Scan for the cell matching the given text and deliver its [x, y] coordinate at center. 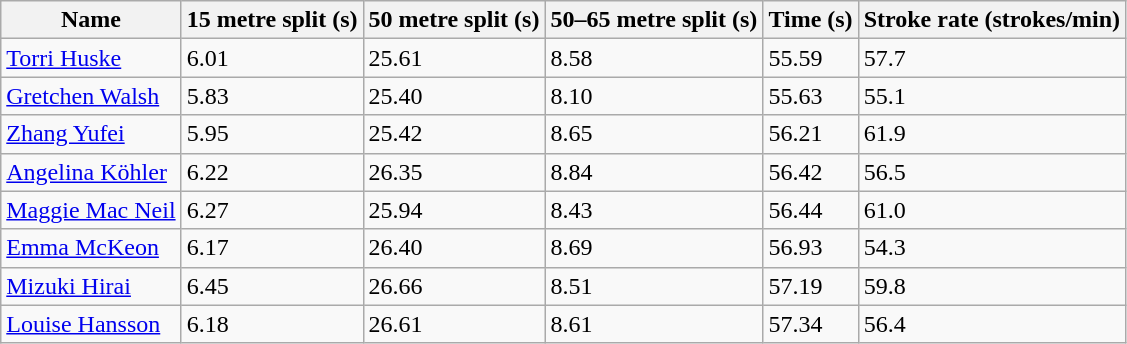
Time (s) [810, 20]
57.34 [810, 324]
6.01 [272, 58]
6.22 [272, 172]
8.10 [654, 96]
26.66 [454, 286]
25.40 [454, 96]
25.42 [454, 134]
Torri Huske [91, 58]
56.44 [810, 210]
6.45 [272, 286]
57.7 [992, 58]
56.4 [992, 324]
57.19 [810, 286]
Zhang Yufei [91, 134]
Stroke rate (strokes/min) [992, 20]
61.9 [992, 134]
26.35 [454, 172]
50 metre split (s) [454, 20]
56.5 [992, 172]
25.94 [454, 210]
8.84 [654, 172]
8.43 [654, 210]
5.95 [272, 134]
Louise Hansson [91, 324]
61.0 [992, 210]
55.63 [810, 96]
Name [91, 20]
Angelina Köhler [91, 172]
55.1 [992, 96]
55.59 [810, 58]
26.61 [454, 324]
6.18 [272, 324]
Gretchen Walsh [91, 96]
8.58 [654, 58]
Mizuki Hirai [91, 286]
Maggie Mac Neil [91, 210]
Emma McKeon [91, 248]
59.8 [992, 286]
50–65 metre split (s) [654, 20]
8.69 [654, 248]
8.65 [654, 134]
25.61 [454, 58]
5.83 [272, 96]
6.17 [272, 248]
56.21 [810, 134]
8.61 [654, 324]
56.42 [810, 172]
8.51 [654, 286]
26.40 [454, 248]
15 metre split (s) [272, 20]
56.93 [810, 248]
6.27 [272, 210]
54.3 [992, 248]
